Provide the (x, y) coordinate of the cell's center where the given text is located.  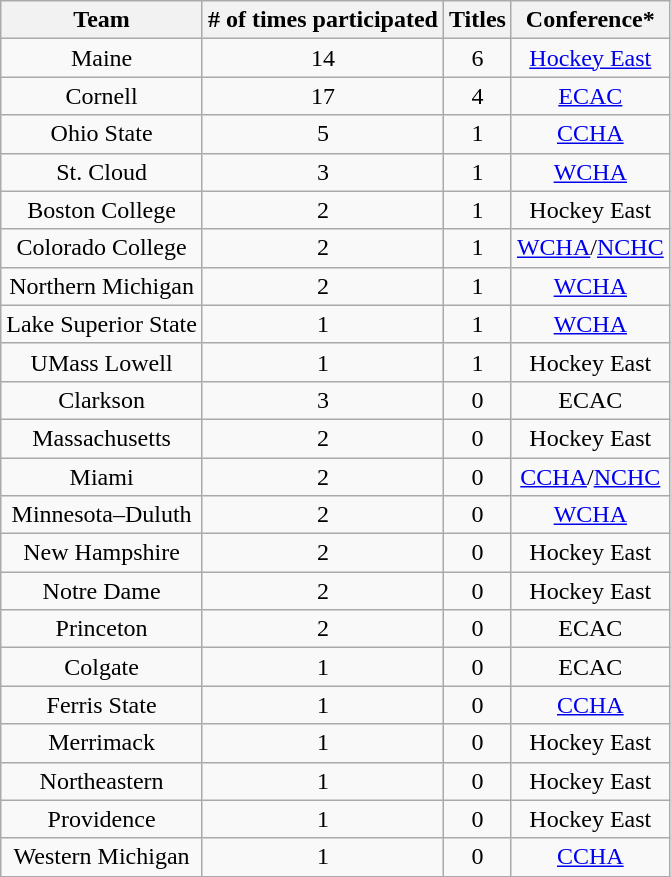
5 (322, 134)
4 (477, 96)
Princeton (102, 629)
Minnesota–Duluth (102, 515)
Conference* (590, 20)
Northern Michigan (102, 286)
Colorado College (102, 248)
Western Michigan (102, 857)
Ferris State (102, 705)
Lake Superior State (102, 324)
CCHA/NCHC (590, 477)
# of times participated (322, 20)
Colgate (102, 667)
Ohio State (102, 134)
Massachusetts (102, 438)
Notre Dame (102, 591)
New Hampshire (102, 553)
6 (477, 58)
17 (322, 96)
Miami (102, 477)
Providence (102, 819)
St. Cloud (102, 172)
Merrimack (102, 743)
Team (102, 20)
14 (322, 58)
WCHA/NCHC (590, 248)
Northeastern (102, 781)
Maine (102, 58)
Cornell (102, 96)
Clarkson (102, 400)
UMass Lowell (102, 362)
Titles (477, 20)
Boston College (102, 210)
